Detect which cell encompasses the target text, then output its (x, y) center coordinate. 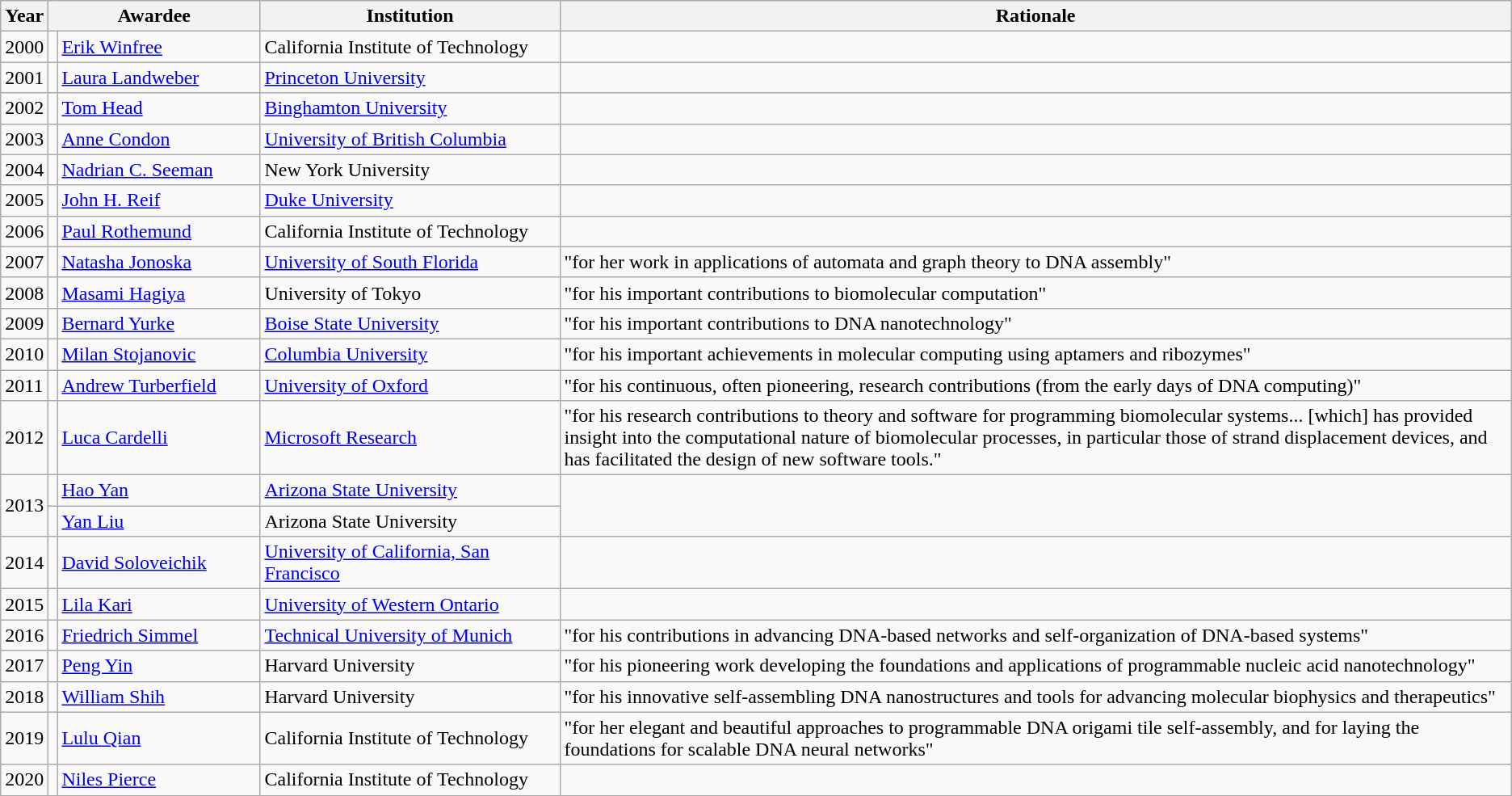
Friedrich Simmel (158, 635)
William Shih (158, 697)
"for his important achievements in molecular computing using aptamers and ribozymes" (1035, 354)
2016 (24, 635)
Peng Yin (158, 666)
Awardee (154, 16)
University of Oxford (410, 385)
Institution (410, 16)
"for his important contributions to biomolecular computation" (1035, 293)
Rationale (1035, 16)
Laura Landweber (158, 78)
Yan Liu (158, 521)
"for his pioneering work developing the foundations and applications of programmable nucleic acid nanotechnology" (1035, 666)
Luca Cardelli (158, 438)
Boise State University (410, 323)
2010 (24, 354)
Princeton University (410, 78)
New York University (410, 170)
University of South Florida (410, 262)
2003 (24, 139)
2019 (24, 739)
Niles Pierce (158, 780)
Technical University of Munich (410, 635)
2011 (24, 385)
2015 (24, 604)
2005 (24, 200)
2013 (24, 506)
John H. Reif (158, 200)
Anne Condon (158, 139)
2012 (24, 438)
2020 (24, 780)
Milan Stojanovic (158, 354)
Microsoft Research (410, 438)
Masami Hagiya (158, 293)
"for his important contributions to DNA nanotechnology" (1035, 323)
2004 (24, 170)
David Soloveichik (158, 562)
Columbia University (410, 354)
Paul Rothemund (158, 231)
Erik Winfree (158, 47)
2006 (24, 231)
Year (24, 16)
"for his continuous, often pioneering, research contributions (from the early days of DNA computing)" (1035, 385)
Natasha Jonoska (158, 262)
Nadrian C. Seeman (158, 170)
2009 (24, 323)
2007 (24, 262)
Andrew Turberfield (158, 385)
Tom Head (158, 108)
Lulu Qian (158, 739)
University of Western Ontario (410, 604)
Hao Yan (158, 491)
University of California, San Francisco (410, 562)
University of British Columbia (410, 139)
"for his innovative self-assembling DNA nanostructures and tools for advancing molecular biophysics and therapeutics" (1035, 697)
Binghamton University (410, 108)
Duke University (410, 200)
2001 (24, 78)
"for her work in applications of automata and graph theory to DNA assembly" (1035, 262)
2018 (24, 697)
University of Tokyo (410, 293)
2014 (24, 562)
Lila Kari (158, 604)
"for his contributions in advancing DNA-based networks and self-organization of DNA-based systems" (1035, 635)
Bernard Yurke (158, 323)
2008 (24, 293)
2000 (24, 47)
2002 (24, 108)
2017 (24, 666)
